Search for the cell housing the specified text and yield its [x, y] center coordinate. 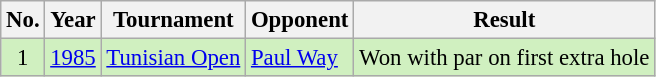
1985 [73, 58]
Tournament [174, 20]
Tunisian Open [174, 58]
Year [73, 20]
Result [504, 20]
Paul Way [300, 58]
Opponent [300, 20]
No. [23, 20]
1 [23, 58]
Won with par on first extra hole [504, 58]
